Output the [X, Y] coordinate of the center of the cell containing the given text.  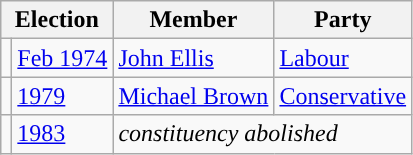
Labour [343, 58]
Member [194, 20]
Michael Brown [194, 96]
constituency abolished [262, 134]
John Ellis [194, 58]
1983 [62, 134]
Feb 1974 [62, 58]
Party [343, 20]
1979 [62, 96]
Election [57, 20]
Conservative [343, 96]
